Locate the cell with the specified text and output its (X, Y) center coordinate. 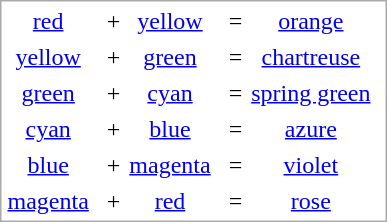
orange (310, 20)
azure (310, 128)
rose (310, 200)
spring green (310, 92)
chartreuse (310, 56)
violet (310, 164)
